Extract the [X, Y] coordinate from the center of the cell holding the provided text.  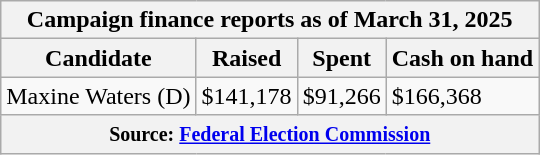
$91,266 [342, 96]
Spent [342, 58]
Cash on hand [462, 58]
$166,368 [462, 96]
$141,178 [246, 96]
Candidate [98, 58]
Campaign finance reports as of March 31, 2025 [270, 20]
Source: Federal Election Commission [270, 134]
Raised [246, 58]
Maxine Waters (D) [98, 96]
